Output the [x, y] coordinate of the center of the cell containing the given text.  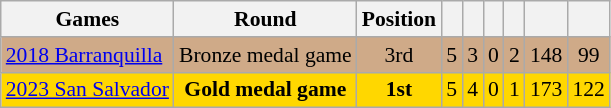
Round [266, 19]
173 [546, 90]
122 [588, 90]
3rd [399, 55]
2023 San Salvador [88, 90]
Bronze medal game [266, 55]
Position [399, 19]
4 [472, 90]
2018 Barranquilla [88, 55]
1st [399, 90]
Gold medal game [266, 90]
Games [88, 19]
1 [514, 90]
99 [588, 55]
148 [546, 55]
2 [514, 55]
3 [472, 55]
